Find where the given text appears and provide that cell's center as [x, y] coordinate. 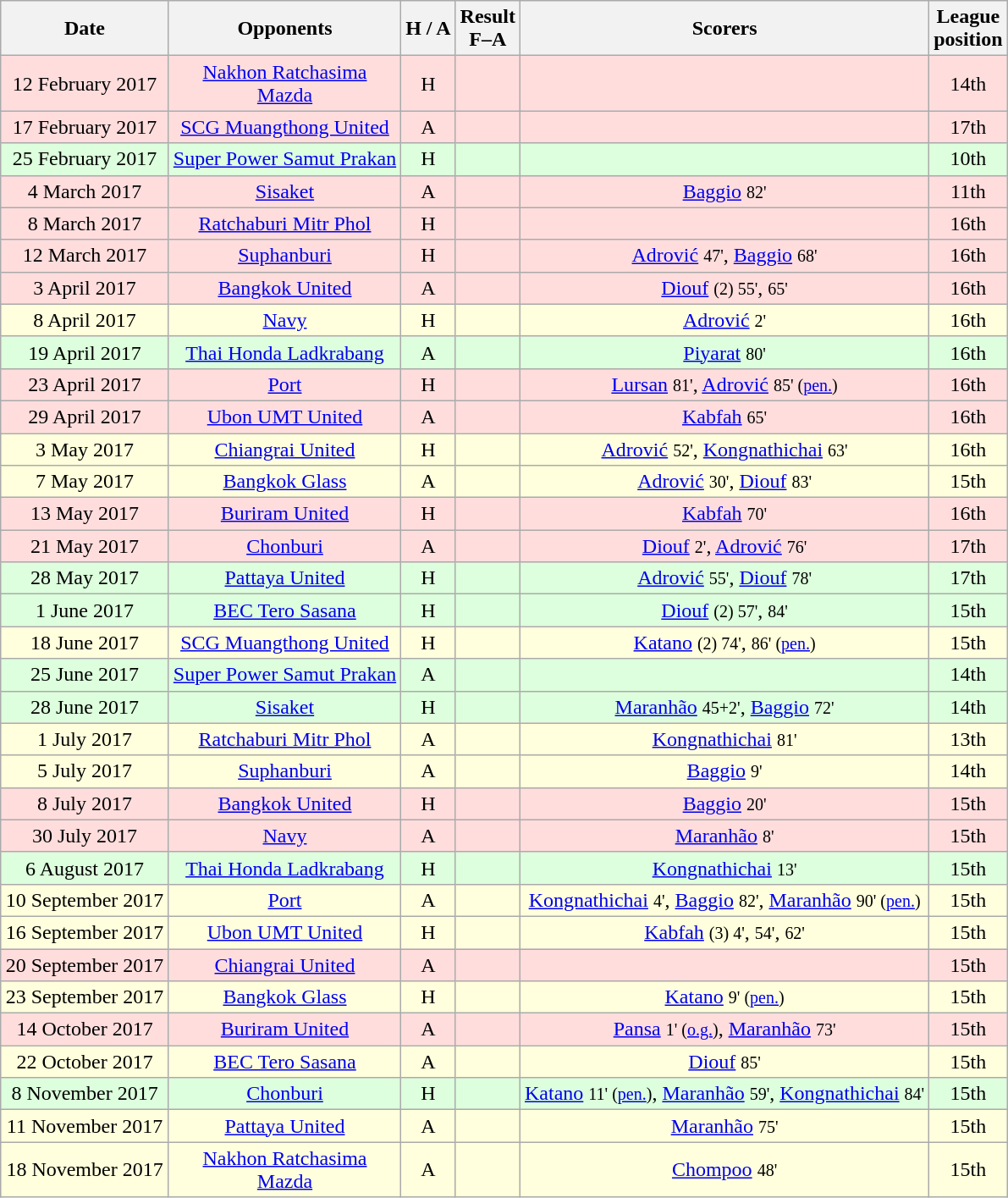
Katano (2) 74', 86' (pen.) [724, 643]
Pansa 1' (o.g.), Maranhão 73' [724, 1030]
Opponents [284, 29]
Maranhão 45+2', Baggio 72' [724, 707]
11th [968, 191]
ResultF–A [487, 29]
Piyarat 80' [724, 352]
Kabfah (3) 4', 54', 62' [724, 932]
1 June 2017 [85, 610]
14 October 2017 [85, 1030]
18 November 2017 [85, 1170]
Adrović 30', Diouf 83' [724, 482]
28 June 2017 [85, 707]
Kongnathichai 13' [724, 868]
28 May 2017 [85, 578]
Baggio 9' [724, 771]
Katano 9' (pen.) [724, 997]
18 June 2017 [85, 643]
23 September 2017 [85, 997]
Maranhão 8' [724, 836]
6 August 2017 [85, 868]
30 July 2017 [85, 836]
Kongnathichai 4', Baggio 82', Maranhão 90' (pen.) [724, 900]
8 April 2017 [85, 320]
25 February 2017 [85, 159]
8 March 2017 [85, 224]
23 April 2017 [85, 384]
3 April 2017 [85, 288]
Adrović 55', Diouf 78' [724, 578]
7 May 2017 [85, 482]
25 June 2017 [85, 675]
Adrović 52', Kongnathichai 63' [724, 450]
Baggio 82' [724, 191]
13 May 2017 [85, 514]
17 February 2017 [85, 127]
4 March 2017 [85, 191]
Adrović 2' [724, 320]
1 July 2017 [85, 739]
10th [968, 159]
22 October 2017 [85, 1062]
Baggio 20' [724, 803]
12 February 2017 [85, 83]
29 April 2017 [85, 417]
H / A [428, 29]
Scorers [724, 29]
Katano 11' (pen.), Maranhão 59', Kongnathichai 84' [724, 1094]
Diouf (2) 55', 65' [724, 288]
Kongnathichai 81' [724, 739]
Kabfah 65' [724, 417]
Lursan 81', Adrović 85' (pen.) [724, 384]
19 April 2017 [85, 352]
3 May 2017 [85, 450]
5 July 2017 [85, 771]
12 March 2017 [85, 256]
Leagueposition [968, 29]
8 July 2017 [85, 803]
Adrović 47', Baggio 68' [724, 256]
10 September 2017 [85, 900]
Chompoo 48' [724, 1170]
13th [968, 739]
Maranhão 75' [724, 1126]
8 November 2017 [85, 1094]
Date [85, 29]
20 September 2017 [85, 964]
21 May 2017 [85, 546]
Kabfah 70' [724, 514]
Diouf (2) 57', 84' [724, 610]
Diouf 85' [724, 1062]
Diouf 2', Adrović 76' [724, 546]
11 November 2017 [85, 1126]
16 September 2017 [85, 932]
